Detect which cell encompasses the target text, then output its [x, y] center coordinate. 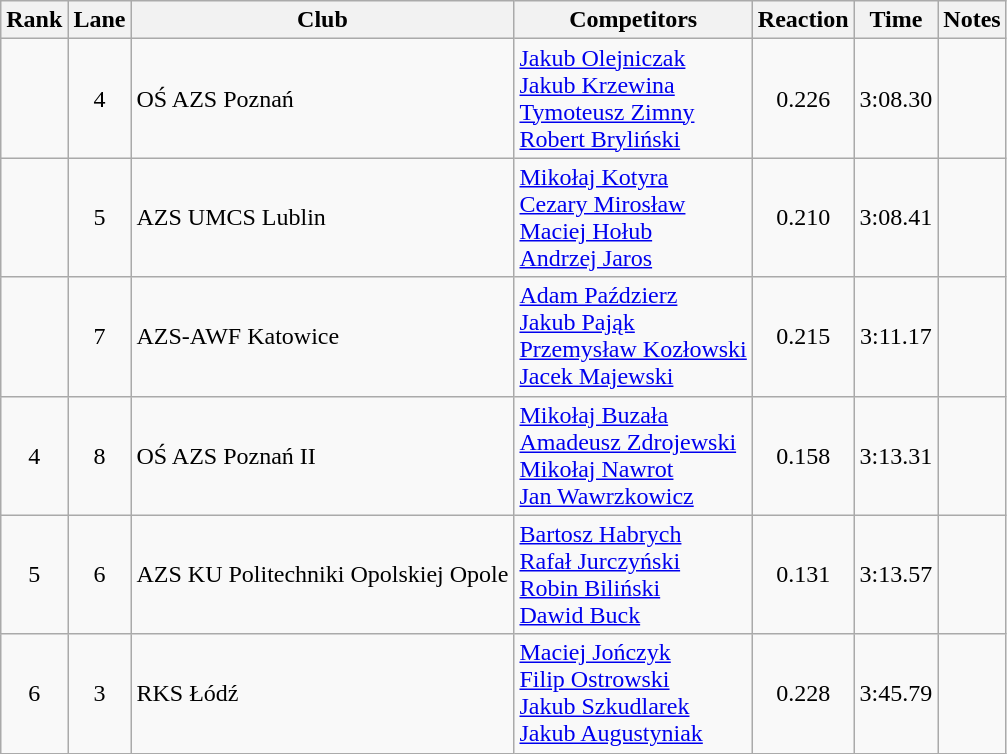
3:08.41 [896, 218]
Bartosz HabrychRafał JurczyńskiRobin BilińskiDawid Buck [633, 574]
0.131 [803, 574]
7 [100, 336]
Rank [34, 20]
3:13.31 [896, 456]
AZS-AWF Katowice [322, 336]
OŚ AZS Poznań II [322, 456]
RKS Łódź [322, 694]
Mikołaj BuzałaAmadeusz ZdrojewskiMikołaj NawrotJan Wawrzkowicz [633, 456]
0.228 [803, 694]
Mikołaj KotyraCezary MirosławMaciej HołubAndrzej Jaros [633, 218]
OŚ AZS Poznań [322, 98]
Time [896, 20]
0.215 [803, 336]
Maciej JończykFilip OstrowskiJakub SzkudlarekJakub Augustyniak [633, 694]
3:11.17 [896, 336]
0.158 [803, 456]
Competitors [633, 20]
Lane [100, 20]
0.226 [803, 98]
AZS KU Politechniki Opolskiej Opole [322, 574]
0.210 [803, 218]
3 [100, 694]
AZS UMCS Lublin [322, 218]
Jakub OlejniczakJakub KrzewinaTymoteusz ZimnyRobert Bryliński [633, 98]
Reaction [803, 20]
Club [322, 20]
Adam PaździerzJakub PająkPrzemysław KozłowskiJacek Majewski [633, 336]
Notes [972, 20]
3:45.79 [896, 694]
3:13.57 [896, 574]
8 [100, 456]
3:08.30 [896, 98]
